From the cell containing the given text, extract its center point as (x, y) coordinate. 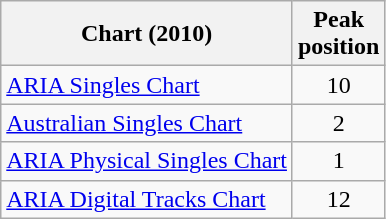
ARIA Digital Tracks Chart (147, 199)
ARIA Singles Chart (147, 85)
Australian Singles Chart (147, 123)
Chart (2010) (147, 34)
10 (338, 85)
1 (338, 161)
12 (338, 199)
Peakposition (338, 34)
ARIA Physical Singles Chart (147, 161)
2 (338, 123)
